From the cell containing the given text, extract its center point as (X, Y) coordinate. 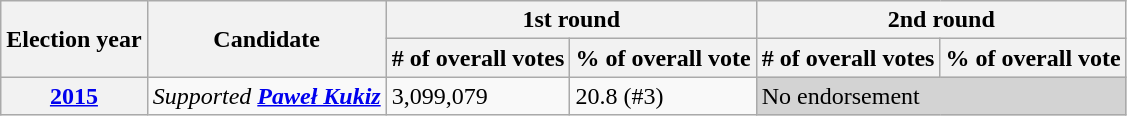
Supported Paweł Kukiz (266, 96)
Election year (74, 39)
1st round (571, 20)
20.8 (#3) (663, 96)
No endorsement (941, 96)
3,099,079 (478, 96)
2nd round (941, 20)
Candidate (266, 39)
2015 (74, 96)
